For the text-containing cell, return its midpoint in [x, y] coordinate format. 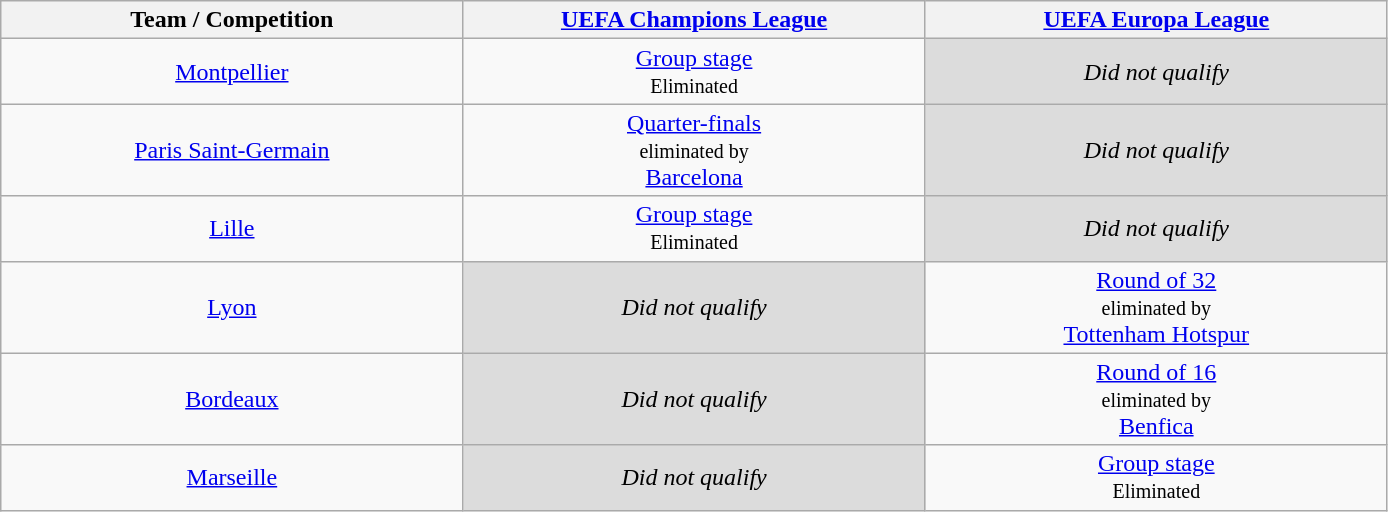
Montpellier [232, 72]
Marseille [232, 478]
UEFA Champions League [694, 20]
Paris Saint-Germain [232, 150]
Quarter-finals eliminated by Barcelona [694, 150]
Round of 16 eliminated by Benfica [1156, 399]
Round of 32 eliminated by Tottenham Hotspur [1156, 307]
Team / Competition [232, 20]
UEFA Europa League [1156, 20]
Lille [232, 228]
Bordeaux [232, 399]
Lyon [232, 307]
